For the text-containing cell, return its midpoint in (X, Y) coordinate format. 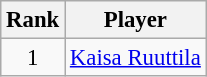
Player (136, 20)
Kaisa Ruuttila (136, 58)
Rank (33, 20)
1 (33, 58)
